Search for the cell housing the specified text and yield its [X, Y] center coordinate. 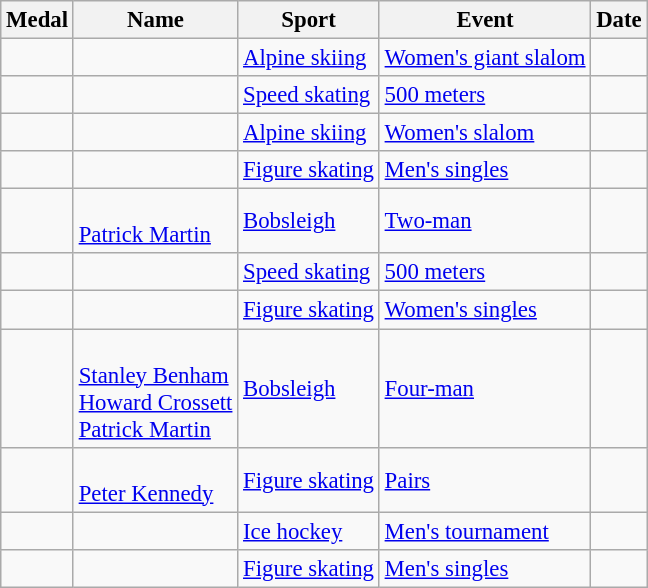
Date [619, 20]
Pairs [485, 480]
Sport [309, 20]
Men's tournament [485, 531]
Event [485, 20]
Peter Kennedy [155, 480]
Medal [38, 20]
Ice hockey [309, 531]
Two-man [485, 222]
Women's singles [485, 310]
Women's slalom [485, 133]
Name [155, 20]
Women's giant slalom [485, 58]
Stanley BenhamHoward CrossettPatrick Martin [155, 388]
Patrick Martin [155, 222]
Four-man [485, 388]
